Identify which cell holds the provided text, then report its [x, y] central coordinate. 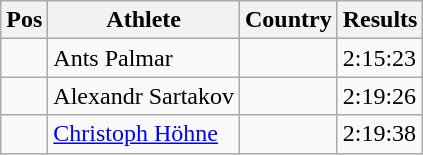
2:19:38 [380, 134]
Results [380, 20]
Athlete [144, 20]
Country [288, 20]
2:15:23 [380, 58]
Christoph Höhne [144, 134]
Alexandr Sartakov [144, 96]
Ants Palmar [144, 58]
2:19:26 [380, 96]
Pos [24, 20]
